For the text-containing cell, return its midpoint in [X, Y] coordinate format. 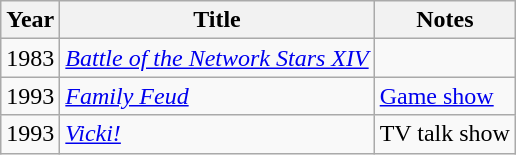
Notes [444, 20]
Battle of the Network Stars XIV [217, 58]
Year [30, 20]
Vicki! [217, 134]
Family Feud [217, 96]
Title [217, 20]
1983 [30, 58]
TV talk show [444, 134]
Game show [444, 96]
